Output the [x, y] coordinate of the center of the cell containing the given text.  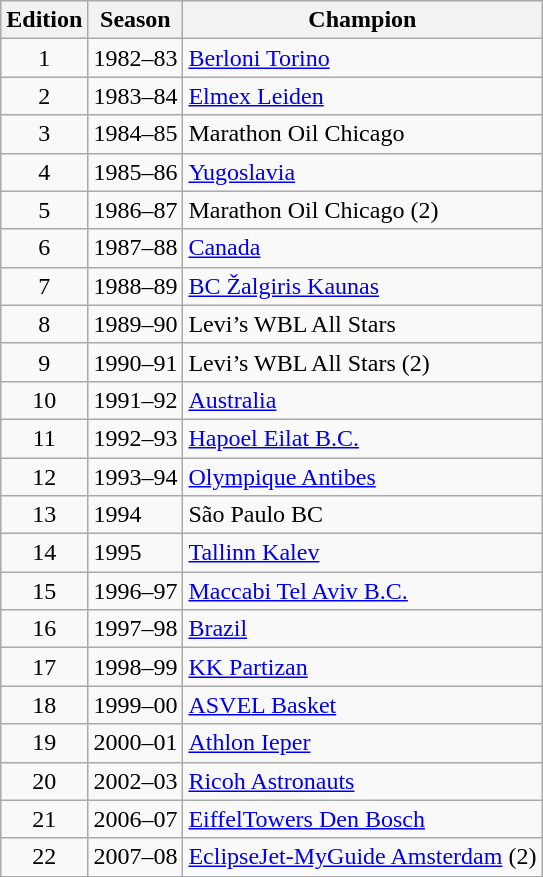
Ricoh Astronauts [362, 781]
Elmex Leiden [362, 96]
Champion [362, 20]
2002–03 [136, 781]
KK Partizan [362, 667]
22 [44, 857]
1997–98 [136, 629]
2000–01 [136, 743]
Canada [362, 248]
2 [44, 96]
Hapoel Eilat B.C. [362, 438]
São Paulo BC [362, 515]
2006–07 [136, 819]
1 [44, 58]
11 [44, 438]
Levi’s WBL All Stars (2) [362, 362]
1986–87 [136, 210]
Maccabi Tel Aviv B.C. [362, 591]
1991–92 [136, 400]
13 [44, 515]
6 [44, 248]
Australia [362, 400]
BC Žalgiris Kaunas [362, 286]
9 [44, 362]
1993–94 [136, 477]
17 [44, 667]
1988–89 [136, 286]
14 [44, 553]
1996–97 [136, 591]
1984–85 [136, 134]
1998–99 [136, 667]
Marathon Oil Chicago (2) [362, 210]
Yugoslavia [362, 172]
1999–00 [136, 705]
Marathon Oil Chicago [362, 134]
18 [44, 705]
Levi’s WBL All Stars [362, 324]
16 [44, 629]
Berloni Torino [362, 58]
ASVEL Basket [362, 705]
5 [44, 210]
21 [44, 819]
1990–91 [136, 362]
Season [136, 20]
1985–86 [136, 172]
1983–84 [136, 96]
Tallinn Kalev [362, 553]
2007–08 [136, 857]
7 [44, 286]
12 [44, 477]
1989–90 [136, 324]
15 [44, 591]
10 [44, 400]
8 [44, 324]
20 [44, 781]
EiffelTowers Den Bosch [362, 819]
Brazil [362, 629]
Athlon Ieper [362, 743]
1995 [136, 553]
1982–83 [136, 58]
1994 [136, 515]
Edition [44, 20]
4 [44, 172]
19 [44, 743]
1987–88 [136, 248]
3 [44, 134]
EclipseJet-MyGuide Amsterdam (2) [362, 857]
1992–93 [136, 438]
Olympique Antibes [362, 477]
